Return the [X, Y] coordinate for the center point of the cell that contains the specified text.  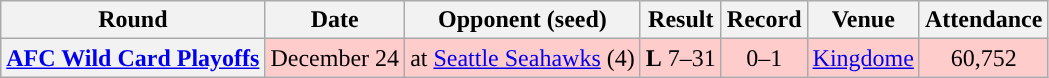
Attendance [983, 20]
Round [133, 20]
0–1 [764, 58]
60,752 [983, 58]
at Seattle Seahawks (4) [523, 58]
AFC Wild Card Playoffs [133, 58]
Result [680, 20]
December 24 [335, 58]
Kingdome [863, 58]
Date [335, 20]
Record [764, 20]
Venue [863, 20]
L 7–31 [680, 58]
Opponent (seed) [523, 20]
